Detect which cell encompasses the target text, then output its [X, Y] center coordinate. 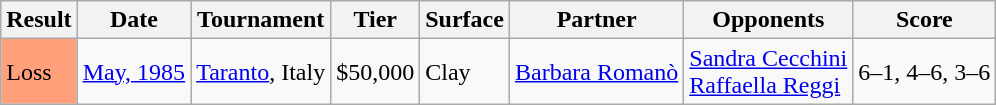
Opponents [768, 20]
Result [39, 20]
Tournament [261, 20]
Barbara Romanò [596, 72]
Surface [465, 20]
Clay [465, 72]
Loss [39, 72]
Taranto, Italy [261, 72]
6–1, 4–6, 3–6 [924, 72]
Tier [376, 20]
Date [134, 20]
May, 1985 [134, 72]
Partner [596, 20]
Sandra Cecchini Raffaella Reggi [768, 72]
Score [924, 20]
$50,000 [376, 72]
